Locate the cell with the specified text and output its [X, Y] center coordinate. 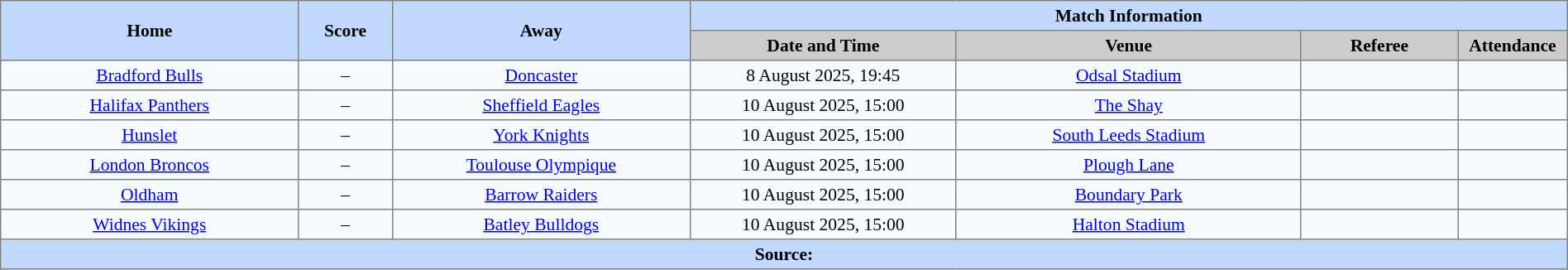
Widnes Vikings [150, 224]
Oldham [150, 195]
York Knights [541, 135]
Away [541, 31]
Venue [1128, 46]
Halifax Panthers [150, 105]
Batley Bulldogs [541, 224]
The Shay [1128, 105]
Sheffield Eagles [541, 105]
London Broncos [150, 165]
Boundary Park [1128, 195]
South Leeds Stadium [1128, 135]
Halton Stadium [1128, 224]
Attendance [1513, 46]
Plough Lane [1128, 165]
Score [346, 31]
Bradford Bulls [150, 75]
Referee [1379, 46]
Match Information [1128, 16]
8 August 2025, 19:45 [823, 75]
Toulouse Olympique [541, 165]
Doncaster [541, 75]
Odsal Stadium [1128, 75]
Date and Time [823, 46]
Source: [784, 254]
Home [150, 31]
Barrow Raiders [541, 195]
Hunslet [150, 135]
